Detect which cell encompasses the target text, then output its (X, Y) center coordinate. 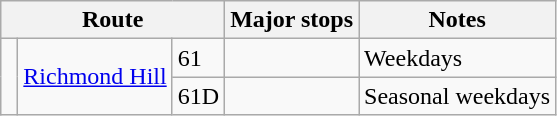
61 (198, 58)
Weekdays (458, 58)
61D (198, 96)
Major stops (292, 20)
Route (113, 20)
Notes (458, 20)
Richmond Hill (95, 77)
Seasonal weekdays (458, 96)
